From the cell containing the given text, extract its center point as [x, y] coordinate. 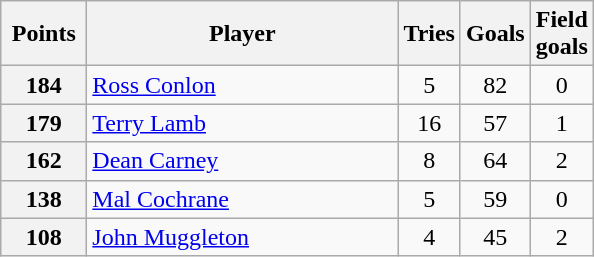
64 [495, 161]
Player [242, 34]
Field goals [562, 34]
1 [562, 123]
57 [495, 123]
162 [44, 161]
4 [430, 237]
179 [44, 123]
8 [430, 161]
Mal Cochrane [242, 199]
16 [430, 123]
108 [44, 237]
82 [495, 85]
59 [495, 199]
Terry Lamb [242, 123]
Tries [430, 34]
Ross Conlon [242, 85]
Dean Carney [242, 161]
Points [44, 34]
John Muggleton [242, 237]
45 [495, 237]
184 [44, 85]
138 [44, 199]
Goals [495, 34]
